Identify which cell holds the provided text, then report its [X, Y] central coordinate. 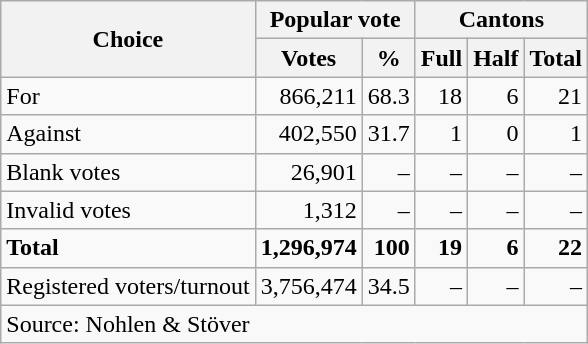
Popular vote [335, 20]
% [388, 58]
22 [556, 248]
Blank votes [128, 172]
1,296,974 [308, 248]
0 [496, 134]
Registered voters/turnout [128, 286]
31.7 [388, 134]
34.5 [388, 286]
Full [441, 58]
3,756,474 [308, 286]
Choice [128, 39]
Votes [308, 58]
Against [128, 134]
100 [388, 248]
Source: Nohlen & Stöver [294, 324]
Half [496, 58]
402,550 [308, 134]
26,901 [308, 172]
For [128, 96]
21 [556, 96]
19 [441, 248]
866,211 [308, 96]
1,312 [308, 210]
68.3 [388, 96]
Cantons [501, 20]
18 [441, 96]
Invalid votes [128, 210]
